Detect which cell encompasses the target text, then output its [X, Y] center coordinate. 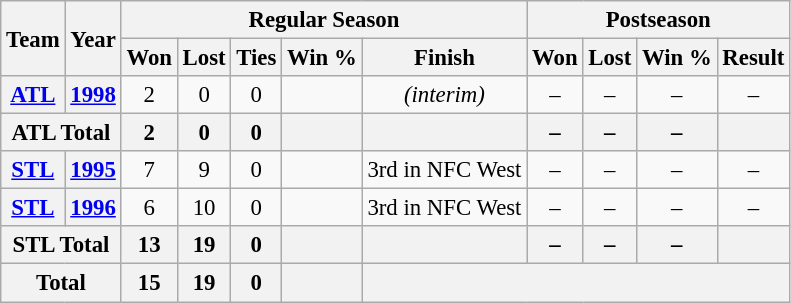
13 [149, 245]
1995 [93, 170]
Ties [256, 58]
Total [61, 283]
(interim) [444, 95]
1998 [93, 95]
Postseason [658, 20]
Finish [444, 58]
Team [33, 38]
6 [149, 208]
Regular Season [324, 20]
Year [93, 38]
STL Total [61, 245]
Result [754, 58]
ATL [33, 95]
15 [149, 283]
ATL Total [61, 133]
9 [204, 170]
1996 [93, 208]
10 [204, 208]
7 [149, 170]
